For the text-containing cell, return its midpoint in (X, Y) coordinate format. 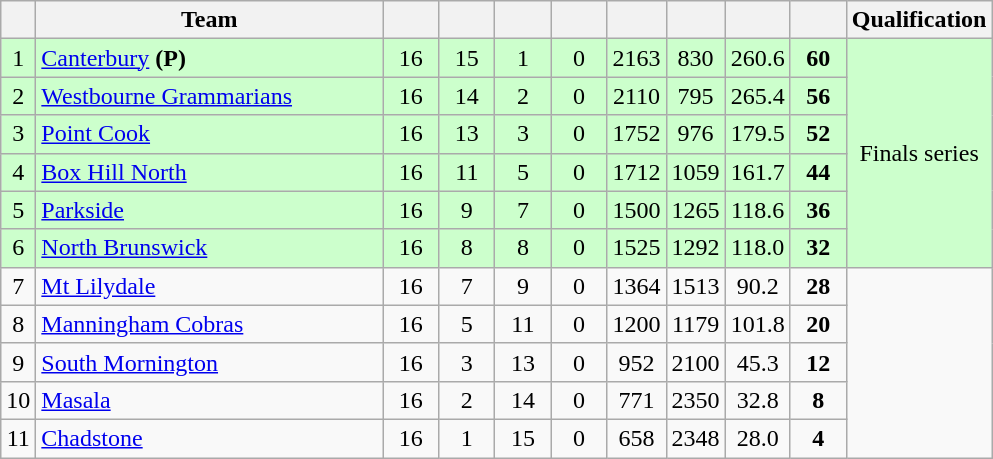
2348 (696, 438)
36 (818, 210)
976 (696, 134)
2350 (696, 400)
52 (818, 134)
1752 (636, 134)
Westbourne Grammarians (210, 96)
265.4 (758, 96)
45.3 (758, 362)
179.5 (758, 134)
952 (636, 362)
32.8 (758, 400)
Point Cook (210, 134)
56 (818, 96)
830 (696, 58)
60 (818, 58)
118.0 (758, 248)
Mt Lilydale (210, 286)
118.6 (758, 210)
North Brunswick (210, 248)
1513 (696, 286)
1500 (636, 210)
771 (636, 400)
South Mornington (210, 362)
10 (18, 400)
658 (636, 438)
1200 (636, 324)
1179 (696, 324)
28 (818, 286)
2110 (636, 96)
44 (818, 172)
1059 (696, 172)
795 (696, 96)
1525 (636, 248)
1265 (696, 210)
90.2 (758, 286)
1364 (636, 286)
32 (818, 248)
Manningham Cobras (210, 324)
1292 (696, 248)
101.8 (758, 324)
6 (18, 248)
Chadstone (210, 438)
2100 (696, 362)
20 (818, 324)
260.6 (758, 58)
Qualification (919, 20)
12 (818, 362)
2163 (636, 58)
Box Hill North (210, 172)
161.7 (758, 172)
Parkside (210, 210)
Finals series (919, 153)
Canterbury (P) (210, 58)
1712 (636, 172)
28.0 (758, 438)
Masala (210, 400)
Team (210, 20)
